Detect which cell encompasses the target text, then output its (x, y) center coordinate. 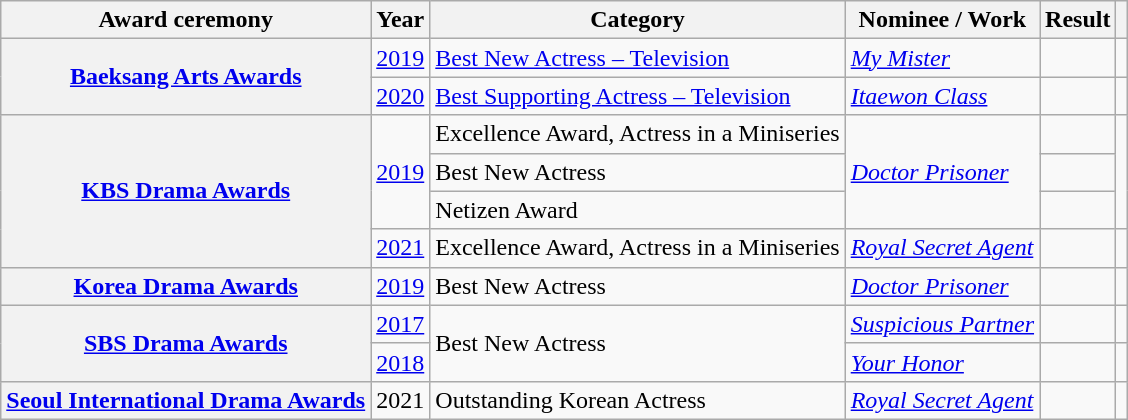
2018 (400, 362)
My Mister (942, 58)
KBS Drama Awards (186, 191)
Year (400, 20)
Category (638, 20)
2020 (400, 96)
Award ceremony (186, 20)
Seoul International Drama Awards (186, 400)
Nominee / Work (942, 20)
Best New Actress – Television (638, 58)
Result (1078, 20)
Your Honor (942, 362)
Korea Drama Awards (186, 286)
Netizen Award (638, 210)
2017 (400, 324)
Itaewon Class (942, 96)
Baeksang Arts Awards (186, 77)
Best Supporting Actress – Television (638, 96)
SBS Drama Awards (186, 343)
Suspicious Partner (942, 324)
Outstanding Korean Actress (638, 400)
